Return [X, Y] of the center of cell containing provided text 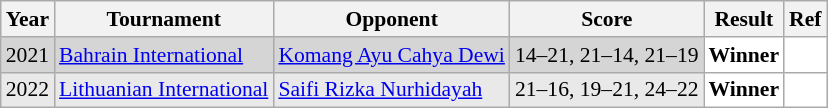
Result [744, 19]
Saifi Rizka Nurhidayah [392, 90]
2021 [28, 55]
Lithuanian International [164, 90]
14–21, 21–14, 21–19 [607, 55]
Ref [805, 19]
Bahrain International [164, 55]
Tournament [164, 19]
Opponent [392, 19]
Year [28, 19]
21–16, 19–21, 24–22 [607, 90]
Score [607, 19]
Komang Ayu Cahya Dewi [392, 55]
2022 [28, 90]
